Identify which cell holds the provided text, then report its (X, Y) central coordinate. 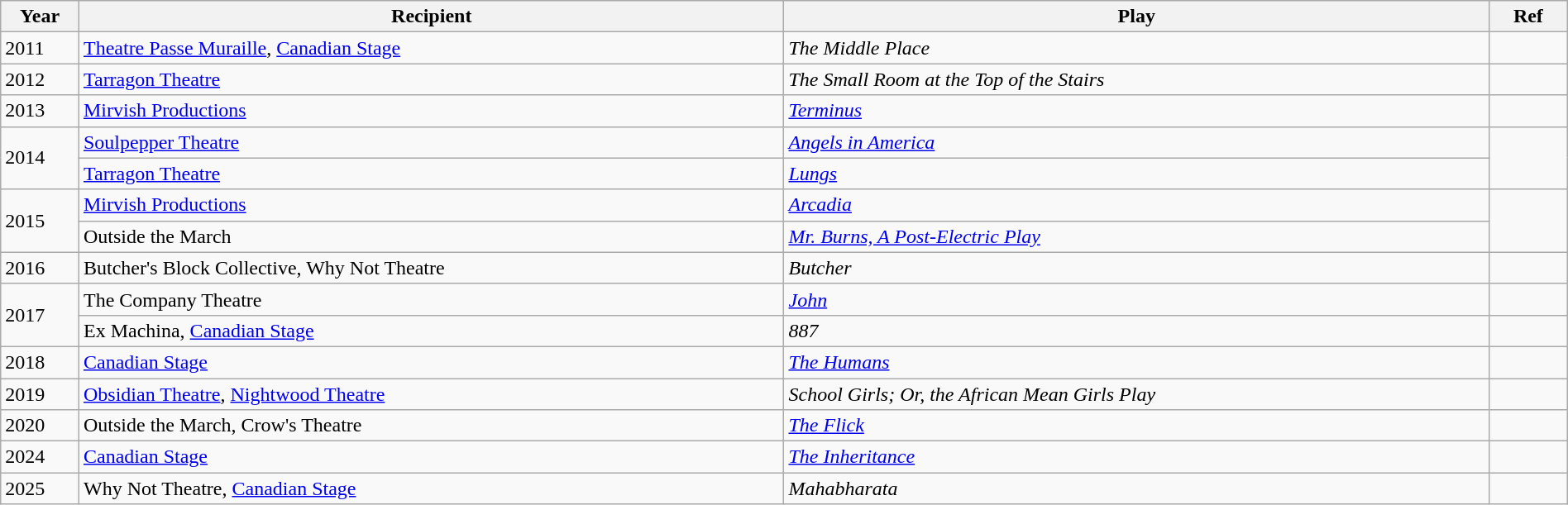
Obsidian Theatre, Nightwood Theatre (432, 394)
2016 (40, 268)
Play (1136, 17)
Why Not Theatre, Canadian Stage (432, 488)
2012 (40, 79)
2018 (40, 362)
Theatre Passe Muraille, Canadian Stage (432, 48)
John (1136, 299)
Soulpepper Theatre (432, 142)
The Middle Place (1136, 48)
The Humans (1136, 362)
Outside the March (432, 236)
2014 (40, 158)
Mr. Burns, A Post-Electric Play (1136, 236)
2011 (40, 48)
Recipient (432, 17)
2025 (40, 488)
Mahabharata (1136, 488)
Lungs (1136, 174)
2013 (40, 111)
The Small Room at the Top of the Stairs (1136, 79)
2024 (40, 457)
Arcadia (1136, 205)
887 (1136, 331)
The Inheritance (1136, 457)
Butcher's Block Collective, Why Not Theatre (432, 268)
Outside the March, Crow's Theatre (432, 426)
School Girls; Or, the African Mean Girls Play (1136, 394)
Terminus (1136, 111)
2020 (40, 426)
The Company Theatre (432, 299)
Year (40, 17)
Ex Machina, Canadian Stage (432, 331)
Butcher (1136, 268)
2017 (40, 315)
Ref (1528, 17)
2019 (40, 394)
Angels in America (1136, 142)
2015 (40, 221)
The Flick (1136, 426)
